Identify which cell holds the provided text, then report its [X, Y] central coordinate. 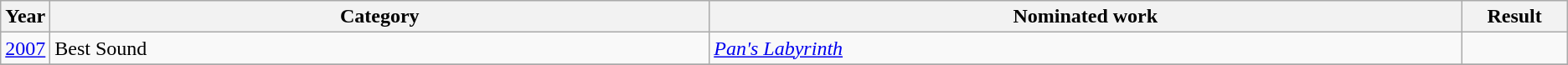
Year [25, 17]
Result [1514, 17]
Best Sound [380, 48]
Pan's Labyrinth [1086, 48]
Nominated work [1086, 17]
Category [380, 17]
2007 [25, 48]
